From the cell containing the given text, extract its center point as [x, y] coordinate. 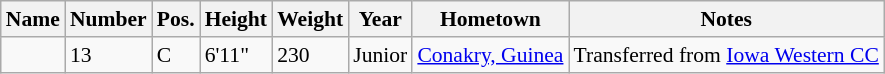
Hometown [490, 19]
Pos. [176, 19]
Year [380, 19]
Transferred from Iowa Western CC [726, 55]
13 [108, 55]
Name [33, 19]
Junior [380, 55]
Weight [310, 19]
Number [108, 19]
C [176, 55]
Height [236, 19]
Conakry, Guinea [490, 55]
230 [310, 55]
6'11" [236, 55]
Notes [726, 19]
